Provide the (X, Y) coordinate of the cell's center where the given text is located.  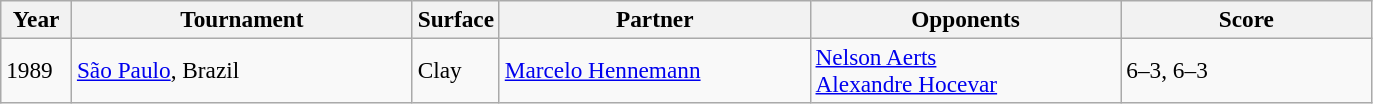
Tournament (242, 19)
Year (36, 19)
6–3, 6–3 (1246, 70)
Nelson Aerts Alexandre Hocevar (966, 70)
Surface (456, 19)
Clay (456, 70)
São Paulo, Brazil (242, 70)
Opponents (966, 19)
Partner (654, 19)
Score (1246, 19)
Marcelo Hennemann (654, 70)
1989 (36, 70)
